Return (X, Y) of the center of cell containing provided text 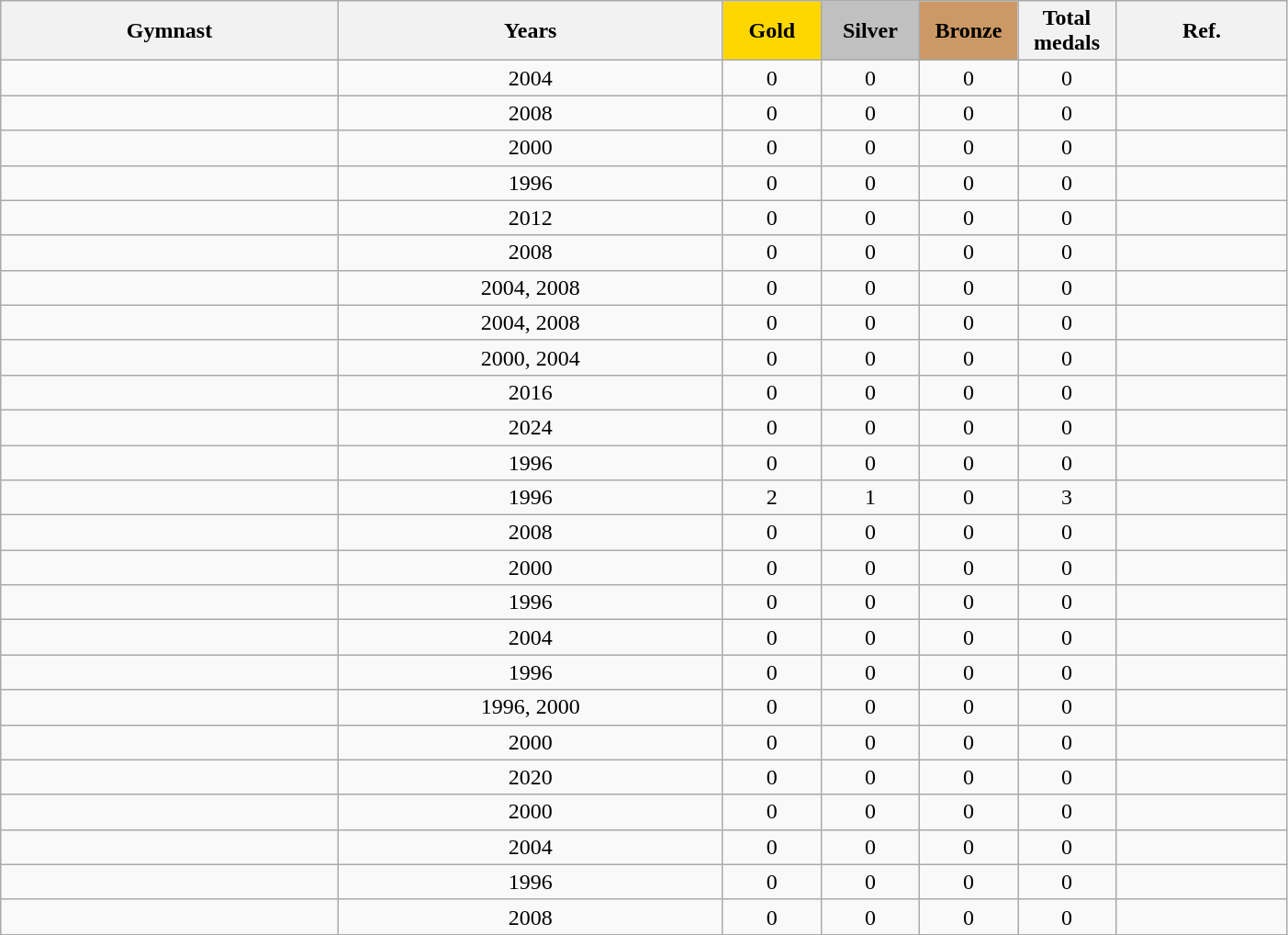
1996, 2000 (531, 707)
2020 (531, 777)
2012 (531, 218)
2016 (531, 392)
Years (531, 31)
Ref. (1203, 31)
Total medals (1067, 31)
1 (870, 498)
2 (771, 498)
2000, 2004 (531, 357)
Gold (771, 31)
Gymnast (170, 31)
Silver (870, 31)
Bronze (968, 31)
2024 (531, 427)
3 (1067, 498)
